Output the (X, Y) coordinate of the center of the cell containing the given text.  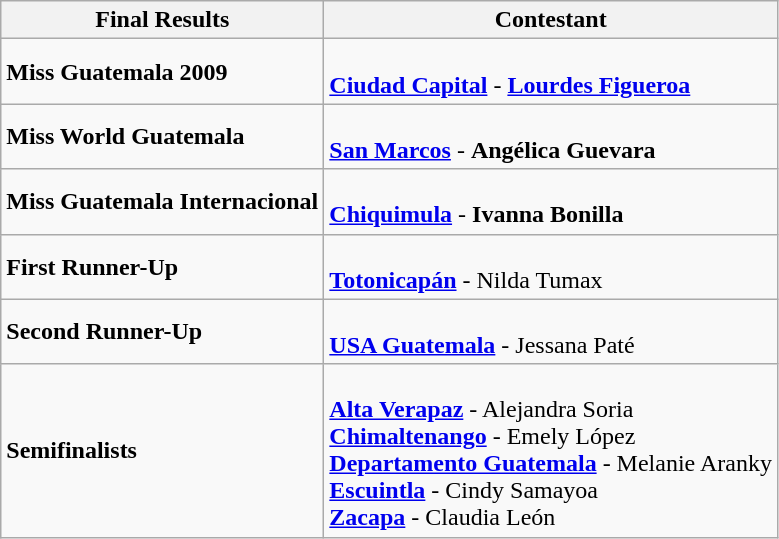
Totonicapán - Nilda Tumax (551, 266)
USA Guatemala - Jessana Paté (551, 332)
Semifinalists (162, 450)
Miss Guatemala Internacional (162, 202)
San Marcos - Angélica Guevara (551, 136)
First Runner-Up (162, 266)
Final Results (162, 20)
Contestant (551, 20)
Ciudad Capital - Lourdes Figueroa (551, 72)
Miss Guatemala 2009 (162, 72)
Alta Verapaz - Alejandra Soria Chimaltenango - Emely López Departamento Guatemala - Melanie Aranky Escuintla - Cindy Samayoa Zacapa - Claudia León (551, 450)
Second Runner-Up (162, 332)
Chiquimula - Ivanna Bonilla (551, 202)
Miss World Guatemala (162, 136)
